Capture the cell that displays the provided text and extract its [X, Y] central coordinate. 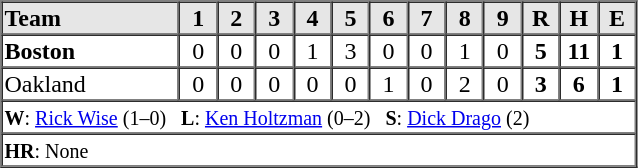
9 [503, 18]
4 [312, 18]
8 [465, 18]
11 [579, 50]
HR: None [319, 150]
H [579, 18]
R [541, 18]
W: Rick Wise (1–0) L: Ken Holtzman (0–2) S: Dick Drago (2) [319, 116]
E [617, 18]
Boston [91, 50]
Team [91, 18]
Oakland [91, 84]
7 [427, 18]
